Search for the cell housing the specified text and yield its [X, Y] center coordinate. 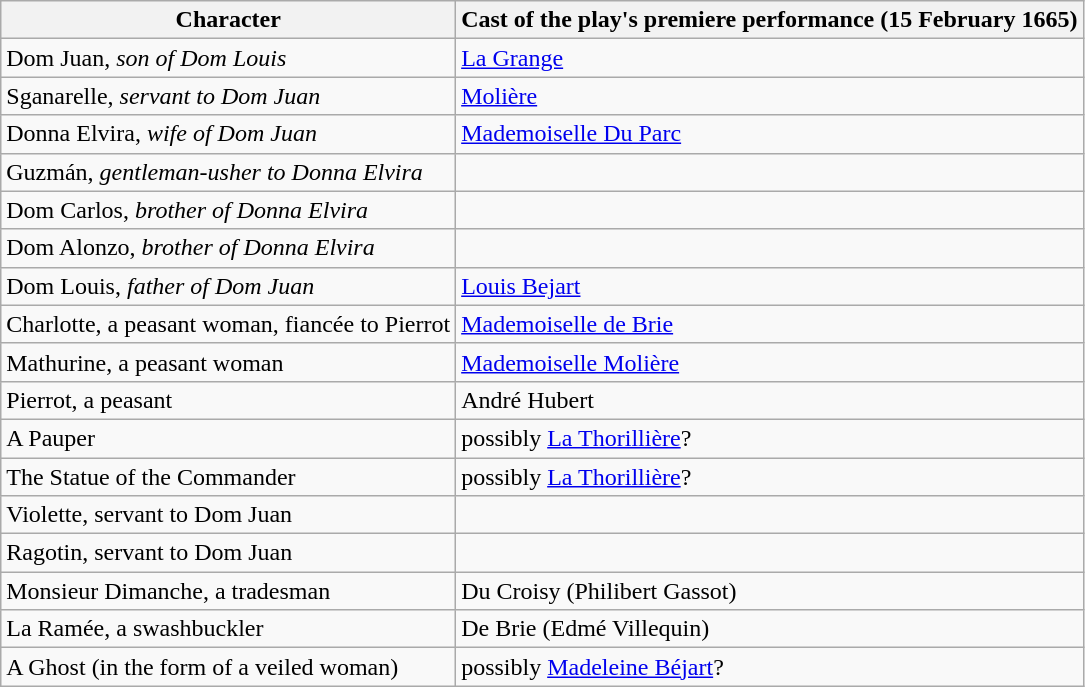
Monsieur Dimanche, a tradesman [228, 591]
Ragotin, servant to Dom Juan [228, 553]
A Ghost (in the form of a veiled woman) [228, 667]
A Pauper [228, 438]
Mademoiselle Molière [770, 362]
Violette, servant to Dom Juan [228, 515]
Du Croisy (Philibert Gassot) [770, 591]
La Ramée, a swashbuckler [228, 629]
Dom Alonzo, brother of Donna Elvira [228, 248]
Mathurine, a peasant woman [228, 362]
De Brie (Edmé Villequin) [770, 629]
Louis Bejart [770, 286]
Dom Louis, father of Dom Juan [228, 286]
Dom Carlos, brother of Donna Elvira [228, 210]
Mademoiselle de Brie [770, 324]
Sganarelle, servant to Dom Juan [228, 96]
La Grange [770, 58]
Cast of the play's premiere performance (15 February 1665) [770, 20]
Donna Elvira, wife of Dom Juan [228, 134]
Molière [770, 96]
Charlotte, a peasant woman, fiancée to Pierrot [228, 324]
Mademoiselle Du Parc [770, 134]
Character [228, 20]
The Statue of the Commander [228, 477]
possibly Madeleine Béjart? [770, 667]
Guzmán, gentleman-usher to Donna Elvira [228, 172]
Pierrot, a peasant [228, 400]
Dom Juan, son of Dom Louis [228, 58]
André Hubert [770, 400]
